Return the (x, y) coordinate for the center point of the cell that contains the specified text.  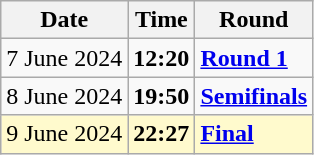
Final (254, 134)
12:20 (162, 58)
Round 1 (254, 58)
22:27 (162, 134)
Time (162, 20)
8 June 2024 (64, 96)
19:50 (162, 96)
Date (64, 20)
9 June 2024 (64, 134)
7 June 2024 (64, 58)
Semifinals (254, 96)
Round (254, 20)
